Determine the (x, y) coordinate at the center of the cell enclosing the given text.  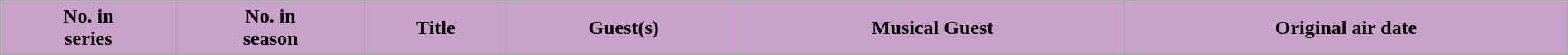
No. inseason (270, 28)
Musical Guest (932, 28)
Original air date (1346, 28)
Title (436, 28)
Guest(s) (624, 28)
No. inseries (88, 28)
